From the cell containing the given text, extract its center point as [x, y] coordinate. 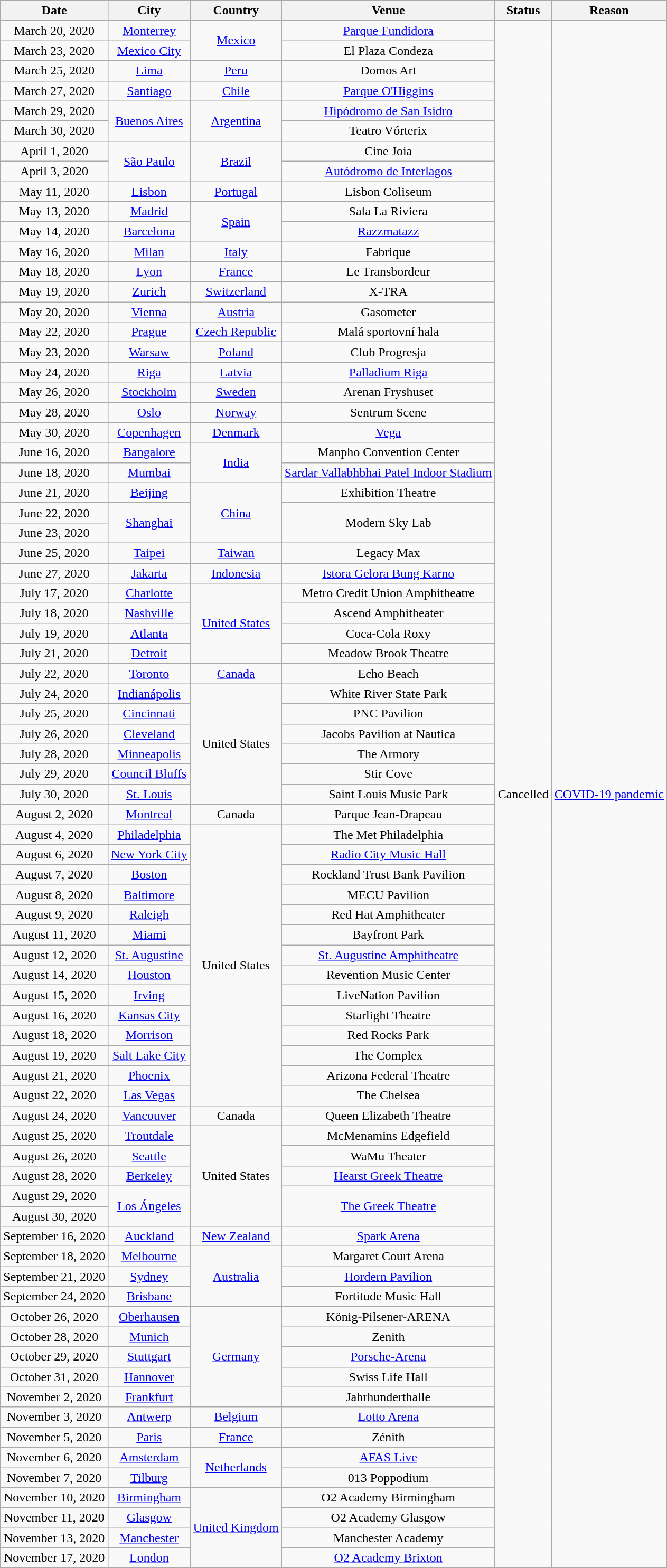
May 19, 2020 [54, 292]
September 16, 2020 [54, 1236]
Indonesia [236, 573]
König-Pilsener-ARENA [388, 1317]
City [149, 11]
Hearst Greek Theatre [388, 1176]
September 24, 2020 [54, 1297]
Oslo [149, 412]
Zénith [388, 1437]
Sweden [236, 392]
St. Augustine [149, 955]
November 6, 2020 [54, 1457]
The Armory [388, 754]
April 1, 2020 [54, 151]
Brazil [236, 161]
July 25, 2020 [54, 714]
Bangalore [149, 452]
August 12, 2020 [54, 955]
May 22, 2020 [54, 332]
November 3, 2020 [54, 1417]
St. Augustine Amphitheatre [388, 955]
Austria [236, 312]
August 28, 2020 [54, 1176]
Meadow Brook Theatre [388, 654]
Domos Art [388, 71]
Fortitude Music Hall [388, 1297]
Sardar Vallabhbhai Patel Indoor Stadium [388, 473]
Troutdale [149, 1136]
May 26, 2020 [54, 392]
Latvia [236, 372]
Modern Sky Lab [388, 523]
November 10, 2020 [54, 1497]
Cincinnati [149, 714]
March 29, 2020 [54, 111]
013 Poppodium [388, 1477]
November 11, 2020 [54, 1517]
Charlotte [149, 593]
Barcelona [149, 231]
LiveNation Pavilion [388, 995]
November 13, 2020 [54, 1538]
Detroit [149, 654]
July 29, 2020 [54, 774]
Venue [388, 11]
Razzmatazz [388, 231]
May 16, 2020 [54, 252]
Parque Jean-Drapeau [388, 814]
China [236, 513]
X-TRA [388, 292]
October 28, 2020 [54, 1337]
The Met Philadelphia [388, 834]
El Plaza Condeza [388, 51]
July 17, 2020 [54, 593]
London [149, 1558]
Parque Fundidora [388, 31]
Zurich [149, 292]
Arizona Federal Theatre [388, 1075]
Sydney [149, 1277]
June 21, 2020 [54, 493]
Australia [236, 1277]
Los Ángeles [149, 1206]
Brisbane [149, 1297]
Netherlands [236, 1467]
Irving [149, 995]
Spark Arena [388, 1236]
Raleigh [149, 915]
Metro Credit Union Amphitheatre [388, 593]
May 30, 2020 [54, 432]
August 18, 2020 [54, 1035]
Chile [236, 91]
Exhibition Theatre [388, 493]
Jahrhunderthalle [388, 1397]
Zenith [388, 1337]
Spain [236, 221]
July 26, 2020 [54, 734]
Radio City Music Hall [388, 854]
Paris [149, 1437]
August 9, 2020 [54, 915]
White River State Park [388, 694]
Antwerp [149, 1417]
Bayfront Park [388, 935]
Starlight Theatre [388, 1015]
Taiwan [236, 553]
Philadelphia [149, 834]
October 29, 2020 [54, 1357]
Belgium [236, 1417]
Istora Gelora Bung Karno [388, 573]
Vienna [149, 312]
August 14, 2020 [54, 975]
Stir Cove [388, 774]
Le Transbordeur [388, 272]
March 23, 2020 [54, 51]
New York City [149, 854]
Coca-Cola Roxy [388, 634]
Mexico City [149, 51]
June 23, 2020 [54, 533]
Margaret Court Arena [388, 1257]
Portugal [236, 191]
Peru [236, 71]
August 11, 2020 [54, 935]
Date [54, 11]
Sentrum Scene [388, 412]
Manchester Academy [388, 1538]
Munich [149, 1337]
October 26, 2020 [54, 1317]
Nashville [149, 613]
Swiss Life Hall [388, 1377]
St. Louis [149, 794]
August 26, 2020 [54, 1156]
Autódromo de Interlagos [388, 171]
Copenhagen [149, 432]
Taipei [149, 553]
Cleveland [149, 734]
Echo Beach [388, 674]
June 16, 2020 [54, 452]
Czech Republic [236, 332]
April 3, 2020 [54, 171]
August 21, 2020 [54, 1075]
Stockholm [149, 392]
August 16, 2020 [54, 1015]
May 11, 2020 [54, 191]
Legacy Max [388, 553]
Gasometer [388, 312]
Monterrey [149, 31]
March 25, 2020 [54, 71]
Palladium Riga [388, 372]
O2 Academy Brixton [388, 1558]
July 28, 2020 [54, 754]
Denmark [236, 432]
Berkeley [149, 1176]
Poland [236, 352]
Vancouver [149, 1116]
Fabrique [388, 252]
Boston [149, 874]
Madrid [149, 211]
Manchester [149, 1538]
May 18, 2020 [54, 272]
Lyon [149, 272]
Kansas City [149, 1015]
August 8, 2020 [54, 895]
September 18, 2020 [54, 1257]
Hannover [149, 1377]
July 22, 2020 [54, 674]
Montreal [149, 814]
June 22, 2020 [54, 513]
August 2, 2020 [54, 814]
Salt Lake City [149, 1055]
Revention Music Center [388, 975]
Hipódromo de San Isidro [388, 111]
November 17, 2020 [54, 1558]
August 19, 2020 [54, 1055]
August 4, 2020 [54, 834]
May 14, 2020 [54, 231]
PNC Pavilion [388, 714]
Malá sportovní hala [388, 332]
August 29, 2020 [54, 1196]
Prague [149, 332]
Warsaw [149, 352]
October 31, 2020 [54, 1377]
Atlanta [149, 634]
July 30, 2020 [54, 794]
Italy [236, 252]
November 2, 2020 [54, 1397]
November 5, 2020 [54, 1437]
August 30, 2020 [54, 1216]
Riga [149, 372]
São Paulo [149, 161]
July 19, 2020 [54, 634]
Las Vegas [149, 1095]
Milan [149, 252]
Argentina [236, 121]
Shanghai [149, 523]
United Kingdom [236, 1527]
AFAS Live [388, 1457]
May 20, 2020 [54, 312]
Switzerland [236, 292]
Lisbon Coliseum [388, 191]
July 24, 2020 [54, 694]
O2 Academy Birmingham [388, 1497]
May 13, 2020 [54, 211]
Club Progresja [388, 352]
Cancelled [523, 794]
Country [236, 11]
Lotto Arena [388, 1417]
Sala La Riviera [388, 211]
Lima [149, 71]
May 23, 2020 [54, 352]
Toronto [149, 674]
Frankfurt [149, 1397]
August 25, 2020 [54, 1136]
Beijing [149, 493]
September 21, 2020 [54, 1277]
June 18, 2020 [54, 473]
May 28, 2020 [54, 412]
Buenos Aires [149, 121]
India [236, 462]
Arenan Fryshuset [388, 392]
Santiago [149, 91]
March 27, 2020 [54, 91]
Hordern Pavilion [388, 1277]
Rockland Trust Bank Pavilion [388, 874]
Auckland [149, 1236]
Norway [236, 412]
Stuttgart [149, 1357]
June 25, 2020 [54, 553]
Birmingham [149, 1497]
The Complex [388, 1055]
Oberhausen [149, 1317]
The Greek Theatre [388, 1206]
Mumbai [149, 473]
Phoenix [149, 1075]
O2 Academy Glasgow [388, 1517]
Red Hat Amphitheater [388, 915]
Minneapolis [149, 754]
June 27, 2020 [54, 573]
Houston [149, 975]
Jacobs Pavilion at Nautica [388, 734]
Saint Louis Music Park [388, 794]
August 15, 2020 [54, 995]
Teatro Vórterix [388, 131]
Morrison [149, 1035]
August 24, 2020 [54, 1116]
July 18, 2020 [54, 613]
Tilburg [149, 1477]
August 7, 2020 [54, 874]
Queen Elizabeth Theatre [388, 1116]
Porsche-Arena [388, 1357]
McMenamins Edgefield [388, 1136]
March 20, 2020 [54, 31]
Miami [149, 935]
Mexico [236, 41]
Glasgow [149, 1517]
Baltimore [149, 895]
August 6, 2020 [54, 854]
Seattle [149, 1156]
Melbourne [149, 1257]
Status [523, 11]
Indianápolis [149, 694]
Manpho Convention Center [388, 452]
MECU Pavilion [388, 895]
Lisbon [149, 191]
Reason [609, 11]
Germany [236, 1357]
New Zealand [236, 1236]
Cine Joia [388, 151]
July 21, 2020 [54, 654]
Parque O'Higgins [388, 91]
Red Rocks Park [388, 1035]
Ascend Amphitheater [388, 613]
Vega [388, 432]
August 22, 2020 [54, 1095]
Council Bluffs [149, 774]
Amsterdam [149, 1457]
May 24, 2020 [54, 372]
The Chelsea [388, 1095]
WaMu Theater [388, 1156]
COVID-19 pandemic [609, 794]
Jakarta [149, 573]
November 7, 2020 [54, 1477]
March 30, 2020 [54, 131]
